Determine the (X, Y) coordinate at the center of the cell enclosing the given text.  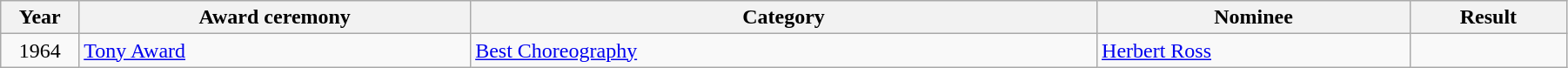
Category (784, 17)
Best Choreography (784, 51)
Tony Award (275, 51)
Nominee (1254, 17)
Result (1488, 17)
1964 (40, 51)
Year (40, 17)
Award ceremony (275, 17)
Herbert Ross (1254, 51)
